Scan for the cell matching the given text and deliver its [x, y] coordinate at center. 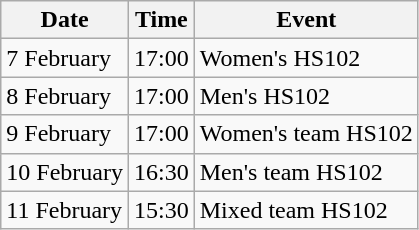
Women's team HS102 [306, 134]
16:30 [161, 172]
10 February [65, 172]
8 February [65, 96]
Time [161, 20]
7 February [65, 58]
11 February [65, 210]
Mixed team HS102 [306, 210]
15:30 [161, 210]
Men's HS102 [306, 96]
Date [65, 20]
Women's HS102 [306, 58]
Men's team HS102 [306, 172]
9 February [65, 134]
Event [306, 20]
